Pinpoint the cell where the given text exists, returning its (x, y) midpoint coordinate. 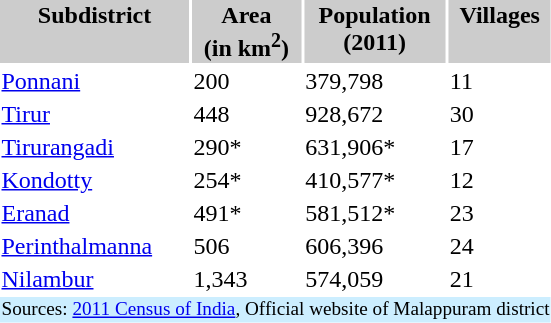
Ponnani (94, 81)
606,396 (375, 246)
290* (246, 147)
379,798 (375, 81)
1,343 (246, 279)
Villages (500, 32)
491* (246, 213)
12 (500, 180)
Kondotty (94, 180)
30 (500, 114)
24 (500, 246)
Tirurangadi (94, 147)
Subdistrict (94, 32)
506 (246, 246)
Eranad (94, 213)
17 (500, 147)
410,577* (375, 180)
Population(2011) (375, 32)
Tirur (94, 114)
200 (246, 81)
Perinthalmanna (94, 246)
448 (246, 114)
11 (500, 81)
21 (500, 279)
581,512* (375, 213)
928,672 (375, 114)
Sources: 2011 Census of India, Official website of Malappuram district (276, 310)
574,059 (375, 279)
Nilambur (94, 279)
Area(in km2) (246, 32)
23 (500, 213)
254* (246, 180)
631,906* (375, 147)
